Return the (x, y) coordinate for the center point of the cell that contains the specified text.  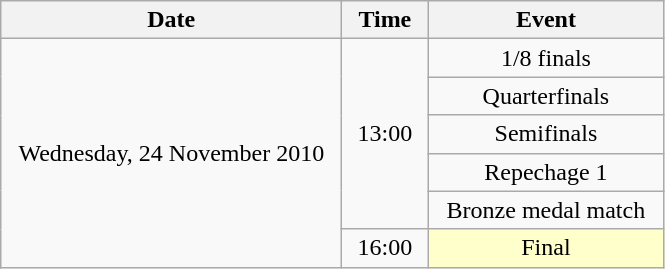
Time (385, 20)
Final (546, 248)
Bronze medal match (546, 210)
13:00 (385, 134)
Quarterfinals (546, 96)
Wednesday, 24 November 2010 (172, 153)
1/8 finals (546, 58)
Date (172, 20)
Semifinals (546, 134)
16:00 (385, 248)
Event (546, 20)
Repechage 1 (546, 172)
